Identify which cell holds the provided text, then report its (X, Y) central coordinate. 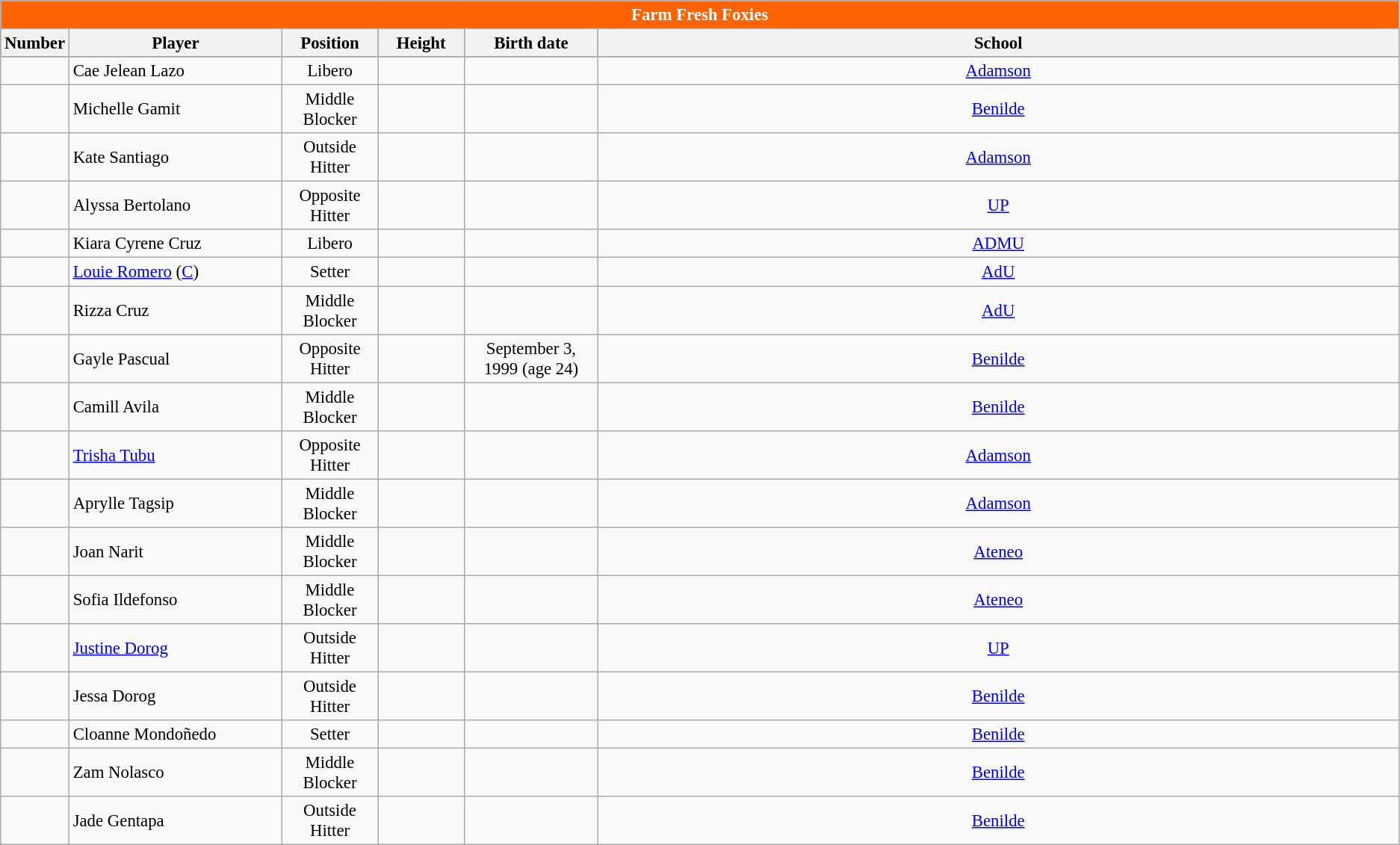
Aprylle Tagsip (175, 504)
Alyssa Bertolano (175, 206)
Farm Fresh Foxies (700, 15)
Position (329, 43)
Height (421, 43)
Cae Jelean Lazo (175, 71)
ADMU (998, 244)
Justine Dorog (175, 649)
Gayle Pascual (175, 359)
Camill Avila (175, 406)
Kiara Cyrene Cruz (175, 244)
Louie Romero (C) (175, 272)
Cloanne Mondoñedo (175, 734)
Birth date (531, 43)
Trisha Tubu (175, 454)
Sofia Ildefonso (175, 599)
Jade Gentapa (175, 820)
Jessa Dorog (175, 696)
School (998, 43)
Player (175, 43)
Rizza Cruz (175, 311)
Zam Nolasco (175, 773)
Michelle Gamit (175, 109)
Kate Santiago (175, 157)
Joan Narit (175, 551)
September 3, 1999 (age 24) (531, 359)
Number (35, 43)
